Search for the cell housing the specified text and yield its [x, y] center coordinate. 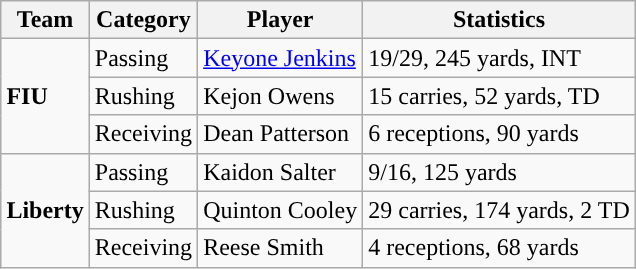
9/16, 125 yards [500, 172]
29 carries, 174 yards, 2 TD [500, 210]
4 receptions, 68 yards [500, 248]
Team [45, 20]
Dean Patterson [280, 134]
Player [280, 20]
Kaidon Salter [280, 172]
Kejon Owens [280, 96]
15 carries, 52 yards, TD [500, 96]
FIU [45, 96]
Category [143, 20]
Keyone Jenkins [280, 58]
Quinton Cooley [280, 210]
Liberty [45, 210]
19/29, 245 yards, INT [500, 58]
Reese Smith [280, 248]
Statistics [500, 20]
6 receptions, 90 yards [500, 134]
